Find where the given text appears and provide that cell's center as (x, y) coordinate. 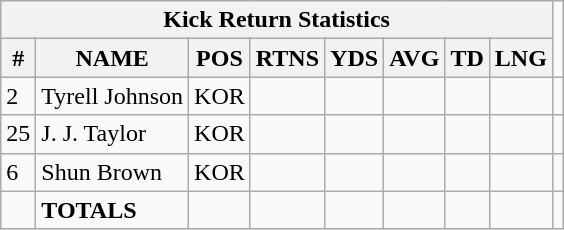
# (18, 58)
2 (18, 96)
J. J. Taylor (112, 134)
AVG (414, 58)
TOTALS (112, 210)
6 (18, 172)
YDS (354, 58)
POS (220, 58)
Shun Brown (112, 172)
LNG (520, 58)
TD (467, 58)
Tyrell Johnson (112, 96)
25 (18, 134)
RTNS (287, 58)
Kick Return Statistics (277, 20)
NAME (112, 58)
